Provide the [x, y] coordinate of the cell's center where the given text is located.  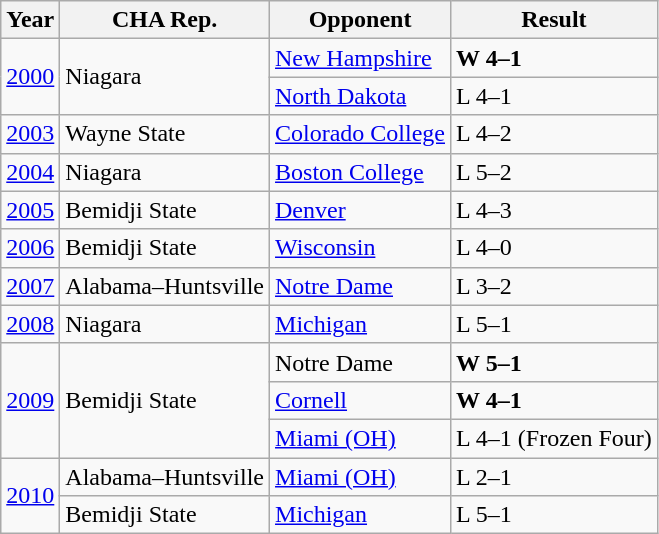
2007 [30, 286]
Colorado College [360, 134]
Boston College [360, 172]
2009 [30, 400]
L 3–2 [554, 286]
L 4–2 [554, 134]
L 4–1 [554, 96]
2005 [30, 210]
2004 [30, 172]
L 4–3 [554, 210]
Wisconsin [360, 248]
Wayne State [165, 134]
New Hampshire [360, 58]
W 5–1 [554, 362]
Denver [360, 210]
L 2–1 [554, 477]
2000 [30, 77]
2003 [30, 134]
Result [554, 20]
2008 [30, 324]
L 4–1 (Frozen Four) [554, 438]
North Dakota [360, 96]
L 4–0 [554, 248]
2006 [30, 248]
Cornell [360, 400]
Year [30, 20]
Opponent [360, 20]
L 5–2 [554, 172]
2010 [30, 496]
CHA Rep. [165, 20]
